Scan for the cell matching the given text and deliver its [x, y] coordinate at center. 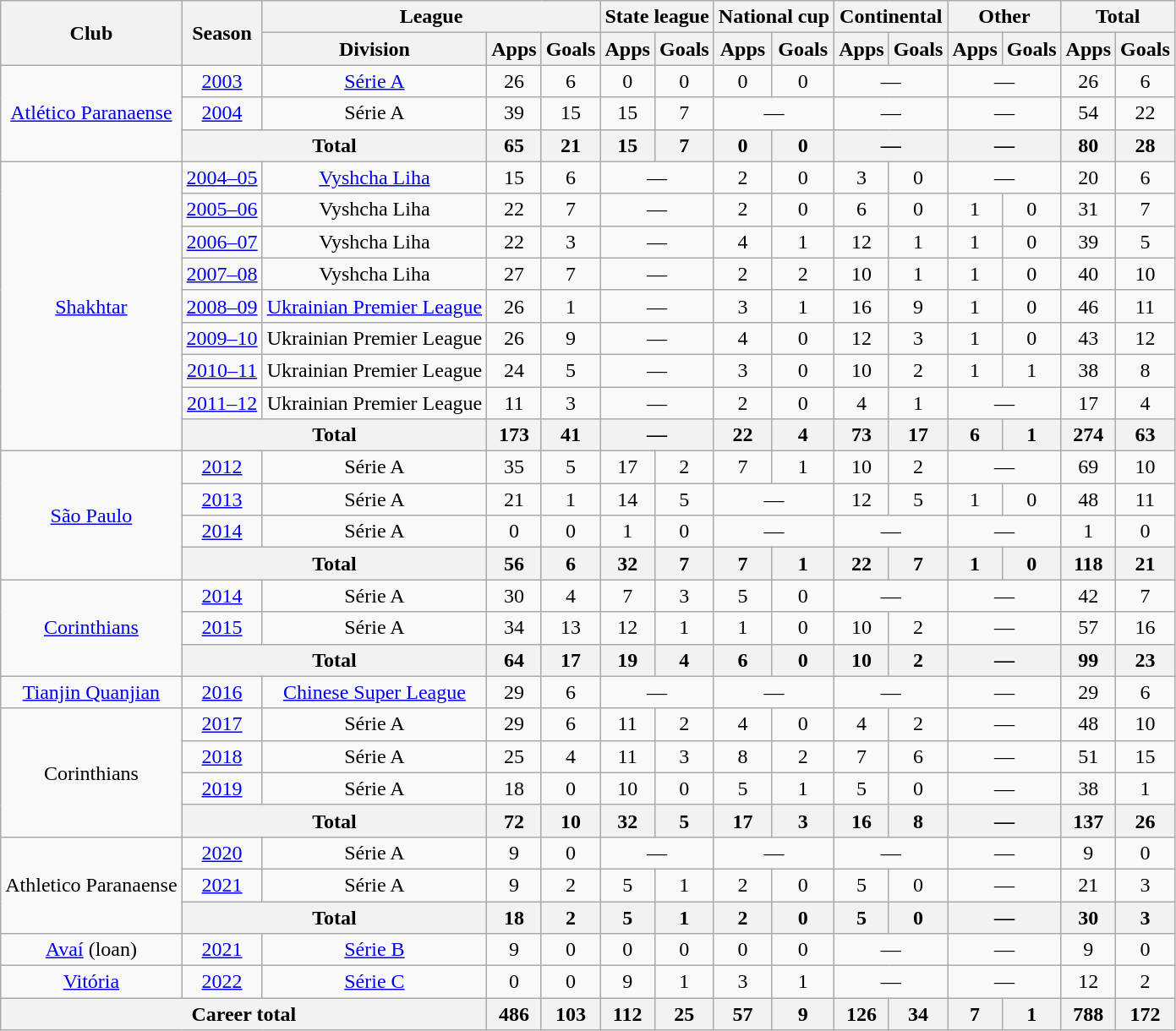
2004–05 [222, 177]
64 [514, 660]
23 [1146, 660]
2009–10 [222, 338]
Career total [243, 1014]
2004 [222, 113]
126 [861, 1014]
2010–11 [222, 370]
Vitória [91, 982]
51 [1088, 756]
2017 [222, 724]
Other [1004, 17]
40 [1088, 274]
2003 [222, 81]
41 [571, 435]
Division [375, 49]
Série B [375, 950]
Tianjin Quanjian [91, 692]
42 [1088, 596]
54 [1088, 113]
2008–09 [222, 306]
486 [514, 1014]
72 [514, 821]
Club [91, 33]
19 [627, 660]
27 [514, 274]
2006–07 [222, 242]
43 [1088, 338]
2022 [222, 982]
Série C [375, 982]
13 [571, 628]
137 [1088, 821]
2018 [222, 756]
Athletico Paranaense [91, 885]
2005–06 [222, 210]
112 [627, 1014]
2007–08 [222, 274]
Atlético Paranaense [91, 113]
Avaí (loan) [91, 950]
Season [222, 33]
46 [1088, 306]
35 [514, 467]
2013 [222, 499]
2012 [222, 467]
103 [571, 1014]
Shakhtar [91, 306]
14 [627, 499]
31 [1088, 210]
274 [1088, 435]
20 [1088, 177]
2015 [222, 628]
173 [514, 435]
League [431, 17]
Continental [891, 17]
788 [1088, 1014]
2011–12 [222, 403]
24 [514, 370]
56 [514, 564]
São Paulo [91, 515]
2020 [222, 853]
99 [1088, 660]
National cup [774, 17]
Chinese Super League [375, 692]
172 [1146, 1014]
State league [657, 17]
69 [1088, 467]
73 [861, 435]
2019 [222, 788]
28 [1146, 145]
80 [1088, 145]
65 [514, 145]
118 [1088, 564]
63 [1146, 435]
2016 [222, 692]
